For the text-containing cell, return its midpoint in [X, Y] coordinate format. 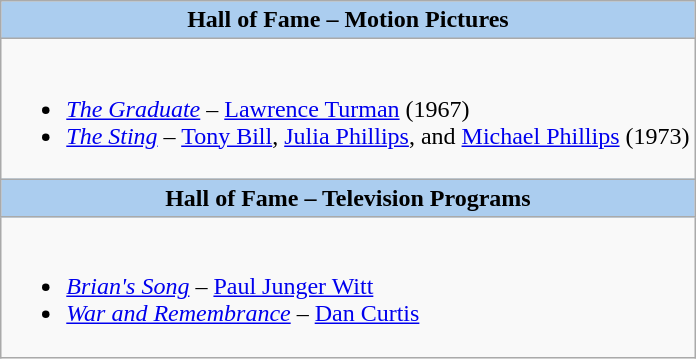
Brian's Song – Paul Junger WittWar and Remembrance – Dan Curtis [348, 287]
Hall of Fame – Television Programs [348, 198]
Hall of Fame – Motion Pictures [348, 20]
The Graduate – Lawrence Turman (1967)The Sting – Tony Bill, Julia Phillips, and Michael Phillips (1973) [348, 109]
